Determine the [x, y] coordinate at the center of the cell enclosing the given text.  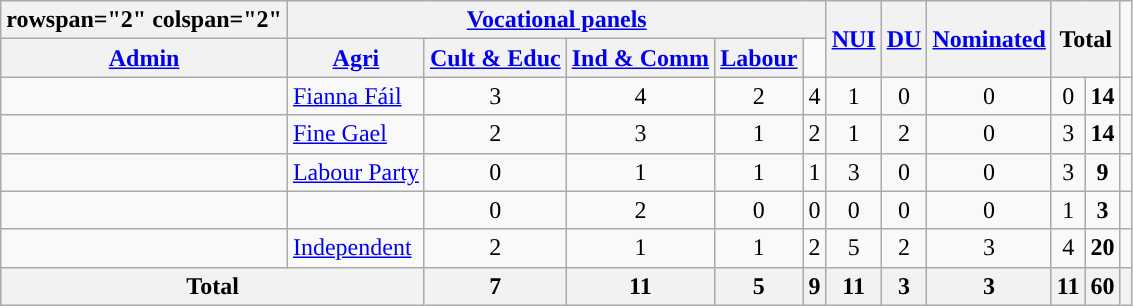
Vocational panels [556, 20]
Admin [144, 58]
Labour Party [356, 172]
60 [1102, 286]
7 [495, 286]
20 [1102, 248]
Fine Gael [356, 134]
DU [904, 39]
Nominated [989, 39]
Agri [356, 58]
Labour [759, 58]
rowspan="2" colspan="2" [144, 20]
Cult & Educ [495, 58]
Fianna Fáil [356, 96]
NUI [854, 39]
Ind & Comm [640, 58]
Independent [356, 248]
